Provide the [x, y] coordinate of the cell's center where the given text is located.  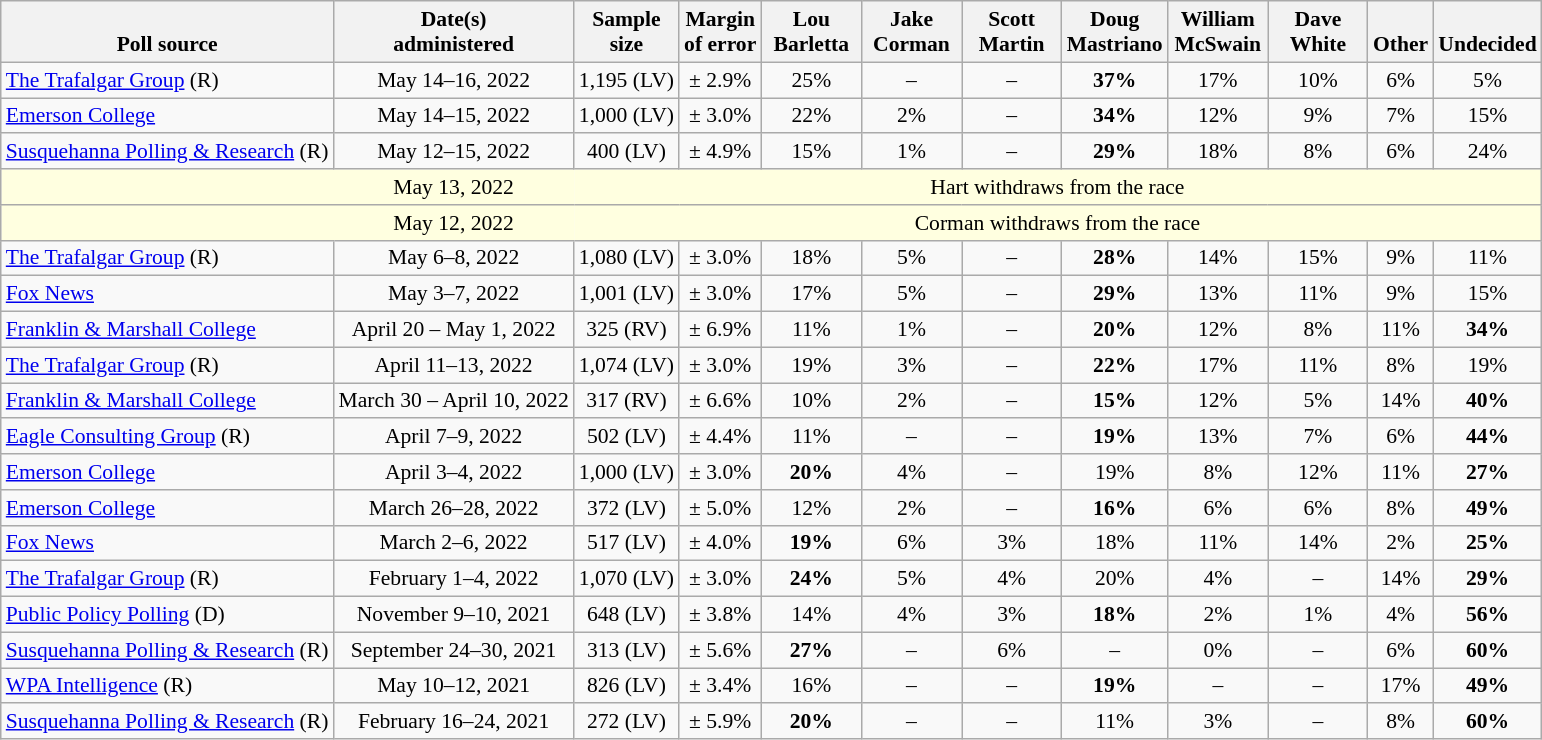
LouBarletta [811, 32]
Hart withdraws from the race [1058, 187]
ScottMartin [1012, 32]
WilliamMcSwain [1218, 32]
May 14–16, 2022 [453, 80]
± 4.0% [720, 543]
March 26–28, 2022 [453, 508]
1,074 (LV) [626, 365]
± 5.9% [720, 722]
1,080 (LV) [626, 258]
May 12, 2022 [453, 223]
400 (LV) [626, 152]
372 (LV) [626, 508]
Poll source [168, 32]
1,001 (LV) [626, 294]
May 10–12, 2021 [453, 686]
502 (LV) [626, 437]
Date(s)administered [453, 32]
Corman withdraws from the race [1058, 223]
March 30 – April 10, 2022 [453, 401]
40% [1487, 401]
272 (LV) [626, 722]
Samplesize [626, 32]
± 6.9% [720, 330]
May 12–15, 2022 [453, 152]
February 1–4, 2022 [453, 579]
0% [1218, 650]
28% [1115, 258]
April 20 – May 1, 2022 [453, 330]
WPA Intelligence (R) [168, 686]
648 (LV) [626, 615]
56% [1487, 615]
May 14–15, 2022 [453, 116]
826 (LV) [626, 686]
± 3.4% [720, 686]
November 9–10, 2021 [453, 615]
Other [1400, 32]
± 4.9% [720, 152]
JakeCorman [911, 32]
Undecided [1487, 32]
Public Policy Polling (D) [168, 615]
DaveWhite [1318, 32]
325 (RV) [626, 330]
44% [1487, 437]
313 (LV) [626, 650]
September 24–30, 2021 [453, 650]
DougMastriano [1115, 32]
517 (LV) [626, 543]
May 6–8, 2022 [453, 258]
May 13, 2022 [453, 187]
1,195 (LV) [626, 80]
± 4.4% [720, 437]
± 2.9% [720, 80]
± 5.0% [720, 508]
April 11–13, 2022 [453, 365]
± 3.8% [720, 615]
Marginof error [720, 32]
May 3–7, 2022 [453, 294]
March 2–6, 2022 [453, 543]
± 6.6% [720, 401]
37% [1115, 80]
± 5.6% [720, 650]
1,070 (LV) [626, 579]
February 16–24, 2021 [453, 722]
Eagle Consulting Group (R) [168, 437]
April 3–4, 2022 [453, 472]
April 7–9, 2022 [453, 437]
317 (RV) [626, 401]
